Pinpoint the cell where the given text exists, returning its (x, y) midpoint coordinate. 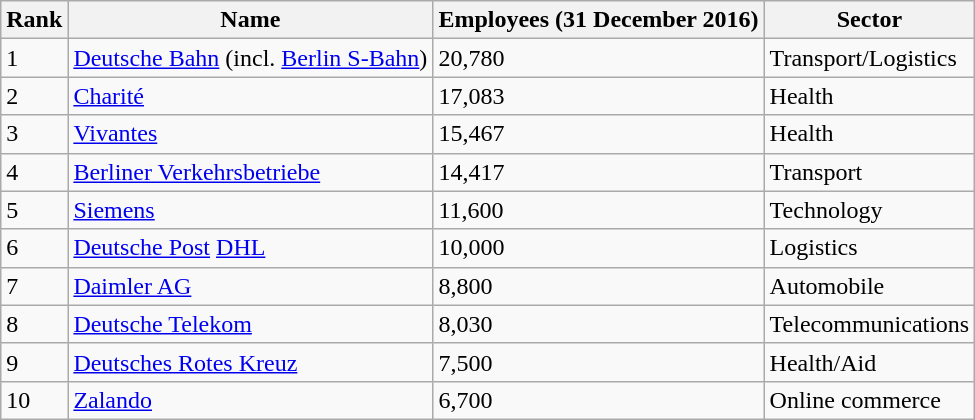
6,700 (598, 400)
Deutsche Post DHL (250, 248)
8,800 (598, 286)
15,467 (598, 134)
1 (34, 58)
7,500 (598, 362)
Rank (34, 20)
Online commerce (870, 400)
2 (34, 96)
Name (250, 20)
Charité (250, 96)
Vivantes (250, 134)
Telecommunications (870, 324)
11,600 (598, 210)
20,780 (598, 58)
Logistics (870, 248)
7 (34, 286)
Deutsches Rotes Kreuz (250, 362)
10,000 (598, 248)
4 (34, 172)
Berliner Verkehrsbetriebe (250, 172)
Siemens (250, 210)
9 (34, 362)
Sector (870, 20)
Daimler AG (250, 286)
5 (34, 210)
3 (34, 134)
Technology (870, 210)
Transport (870, 172)
Health/Aid (870, 362)
Deutsche Telekom (250, 324)
Automobile (870, 286)
10 (34, 400)
17,083 (598, 96)
Deutsche Bahn (incl. Berlin S-Bahn) (250, 58)
14,417 (598, 172)
Transport/Logistics (870, 58)
Employees (31 December 2016) (598, 20)
8,030 (598, 324)
Zalando (250, 400)
6 (34, 248)
8 (34, 324)
